Find where the given text appears and provide that cell's center as [X, Y] coordinate. 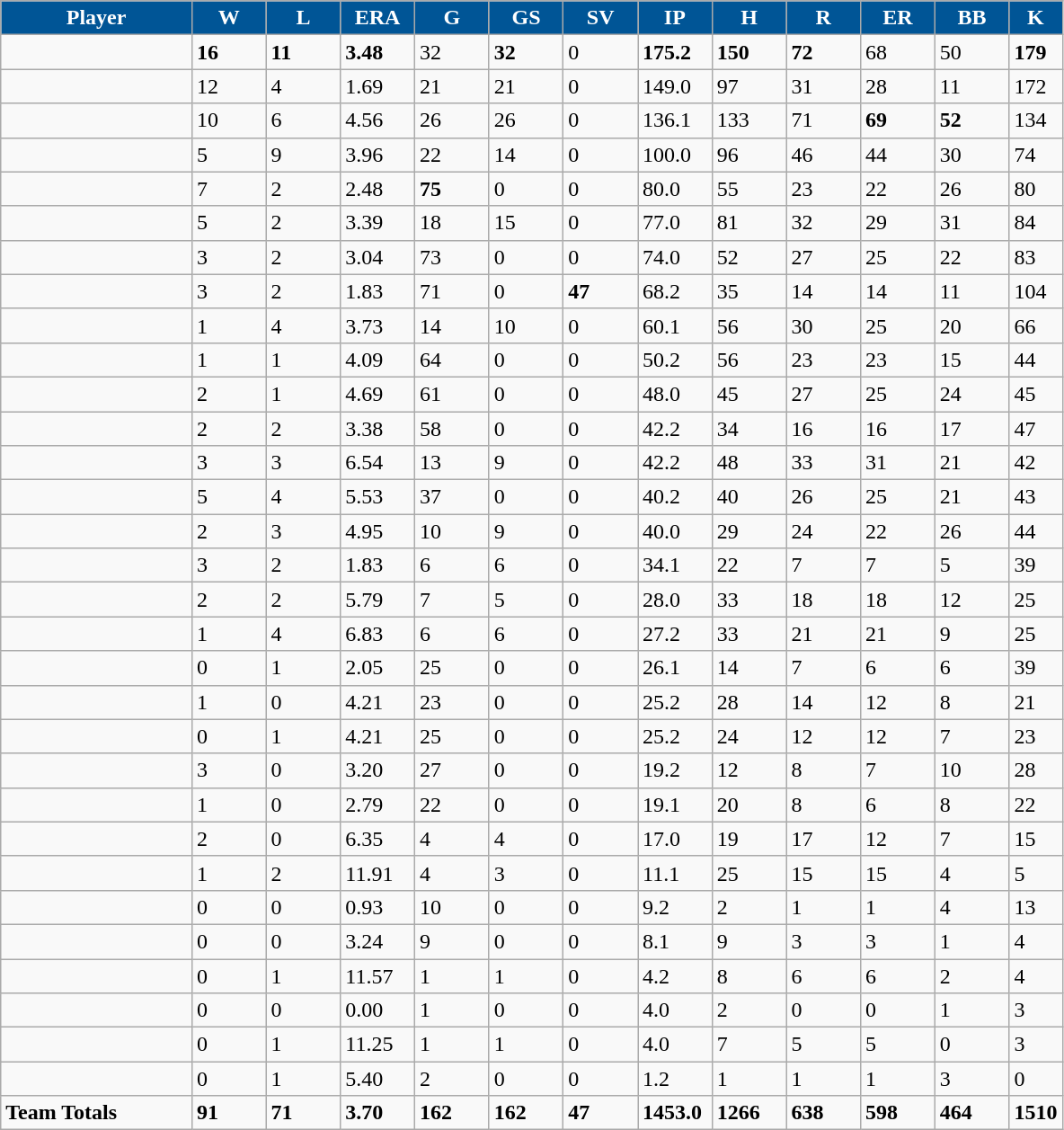
1453.0 [676, 1113]
17.0 [676, 839]
11.57 [377, 975]
4.09 [377, 360]
40.0 [676, 531]
5.40 [377, 1079]
74.0 [676, 257]
35 [749, 291]
48.0 [676, 394]
4.95 [377, 531]
80 [1035, 189]
3.24 [377, 941]
3.48 [377, 52]
3.20 [377, 770]
19.2 [676, 770]
69 [899, 120]
75 [451, 189]
K [1035, 18]
84 [1035, 223]
0.00 [377, 1010]
3.39 [377, 223]
BB [972, 18]
6.35 [377, 839]
6.83 [377, 634]
81 [749, 223]
19.1 [676, 805]
R [823, 18]
3.04 [377, 257]
104 [1035, 291]
H [749, 18]
SV [600, 18]
4.2 [676, 975]
136.1 [676, 120]
ERA [377, 18]
638 [823, 1113]
1510 [1035, 1113]
60.1 [676, 325]
4.69 [377, 394]
26.1 [676, 668]
8.1 [676, 941]
96 [749, 155]
1.69 [377, 86]
68.2 [676, 291]
46 [823, 155]
80.0 [676, 189]
134 [1035, 120]
27.2 [676, 634]
179 [1035, 52]
2.48 [377, 189]
74 [1035, 155]
61 [451, 394]
34 [749, 429]
73 [451, 257]
91 [228, 1113]
172 [1035, 86]
GS [527, 18]
5.53 [377, 497]
4.56 [377, 120]
W [228, 18]
100.0 [676, 155]
Team Totals [97, 1113]
3.70 [377, 1113]
5.79 [377, 600]
3.38 [377, 429]
19 [749, 839]
11.91 [377, 873]
48 [749, 463]
598 [899, 1113]
66 [1035, 325]
28.0 [676, 600]
IP [676, 18]
9.2 [676, 907]
50.2 [676, 360]
37 [451, 497]
83 [1035, 257]
3.96 [377, 155]
2.79 [377, 805]
40 [749, 497]
133 [749, 120]
2.05 [377, 668]
58 [451, 429]
40.2 [676, 497]
149.0 [676, 86]
G [451, 18]
175.2 [676, 52]
11.1 [676, 873]
150 [749, 52]
72 [823, 52]
11.25 [377, 1045]
77.0 [676, 223]
Player [97, 18]
34.1 [676, 565]
50 [972, 52]
ER [899, 18]
43 [1035, 497]
1.2 [676, 1079]
0.93 [377, 907]
68 [899, 52]
42 [1035, 463]
L [304, 18]
55 [749, 189]
64 [451, 360]
3.73 [377, 325]
464 [972, 1113]
1266 [749, 1113]
97 [749, 86]
6.54 [377, 463]
